Detect which cell encompasses the target text, then output its (x, y) center coordinate. 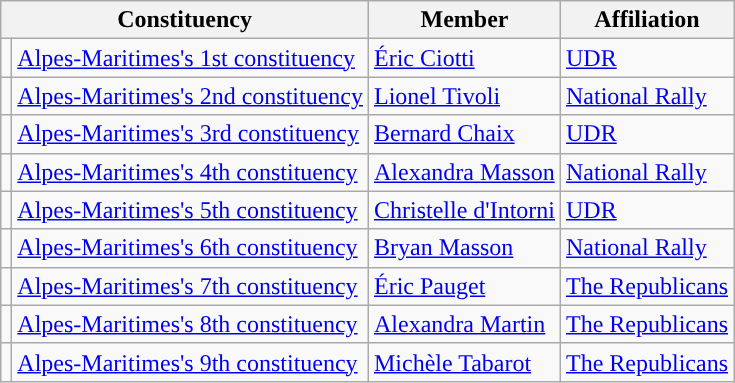
Éric Pauget (464, 286)
Alpes-Maritimes's 8th constituency (190, 324)
Éric Ciotti (464, 58)
Constituency (185, 20)
Alpes-Maritimes's 3rd constituency (190, 134)
Alpes-Maritimes's 4th constituency (190, 172)
Alexandra Masson (464, 172)
Alexandra Martin (464, 324)
Alpes-Maritimes's 6th constituency (190, 248)
Christelle d'Intorni (464, 210)
Lionel Tivoli (464, 96)
Member (464, 20)
Alpes-Maritimes's 2nd constituency (190, 96)
Alpes-Maritimes's 5th constituency (190, 210)
Alpes-Maritimes's 7th constituency (190, 286)
Michèle Tabarot (464, 362)
Alpes-Maritimes's 1st constituency (190, 58)
Alpes-Maritimes's 9th constituency (190, 362)
Bryan Masson (464, 248)
Affiliation (648, 20)
Bernard Chaix (464, 134)
